Capture the cell that displays the provided text and extract its [x, y] central coordinate. 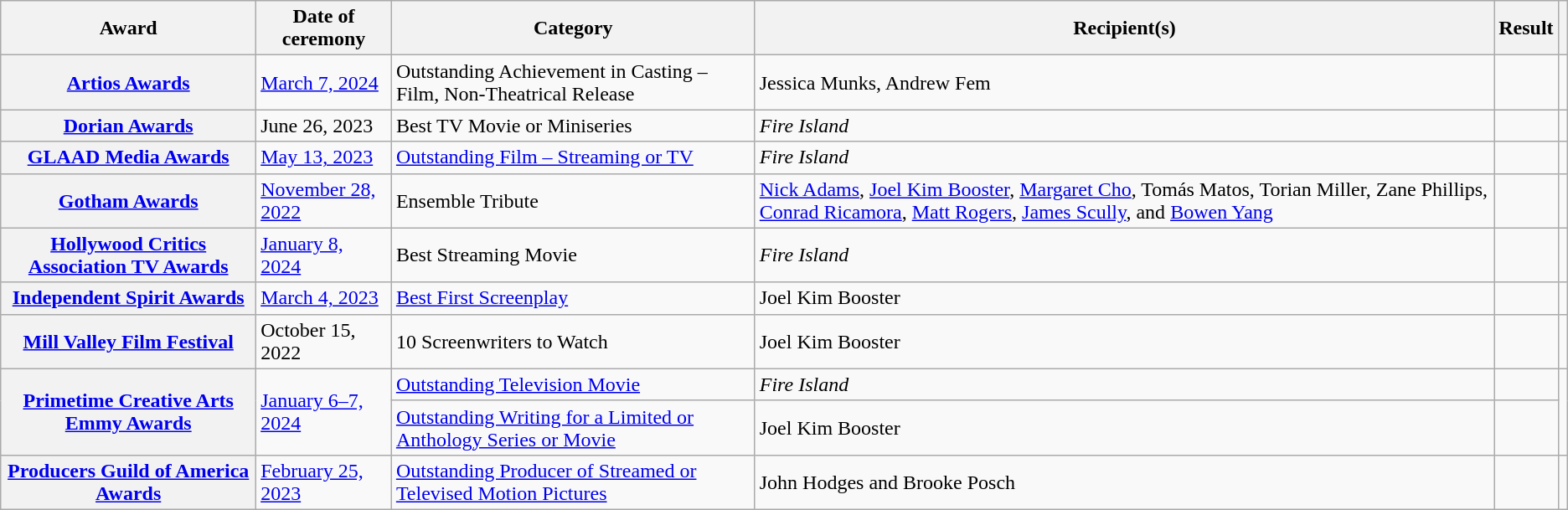
Gotham Awards [129, 201]
Hollywood Critics Association TV Awards [129, 255]
January 6–7, 2024 [324, 412]
Outstanding Achievement in Casting – Film, Non-Theatrical Release [573, 82]
Outstanding Television Movie [573, 384]
Primetime Creative Arts Emmy Awards [129, 412]
Best First Screenplay [573, 298]
Jessica Munks, Andrew Fem [1124, 82]
GLAAD Media Awards [129, 157]
Best Streaming Movie [573, 255]
Dorian Awards [129, 126]
January 8, 2024 [324, 255]
Nick Adams, Joel Kim Booster, Margaret Cho, Tomás Matos, Torian Miller, Zane Phillips, Conrad Ricamora, Matt Rogers, James Scully, and Bowen Yang [1124, 201]
March 7, 2024 [324, 82]
10 Screenwriters to Watch [573, 342]
Category [573, 28]
Result [1526, 28]
Outstanding Writing for a Limited or Anthology Series or Movie [573, 427]
June 26, 2023 [324, 126]
Date of ceremony [324, 28]
Independent Spirit Awards [129, 298]
Artios Awards [129, 82]
John Hodges and Brooke Posch [1124, 482]
February 25, 2023 [324, 482]
Producers Guild of America Awards [129, 482]
Outstanding Producer of Streamed or Televised Motion Pictures [573, 482]
November 28, 2022 [324, 201]
Outstanding Film – Streaming or TV [573, 157]
May 13, 2023 [324, 157]
Award [129, 28]
March 4, 2023 [324, 298]
Best TV Movie or Miniseries [573, 126]
Recipient(s) [1124, 28]
Ensemble Tribute [573, 201]
Mill Valley Film Festival [129, 342]
October 15, 2022 [324, 342]
